Capture the cell that displays the provided text and extract its (x, y) central coordinate. 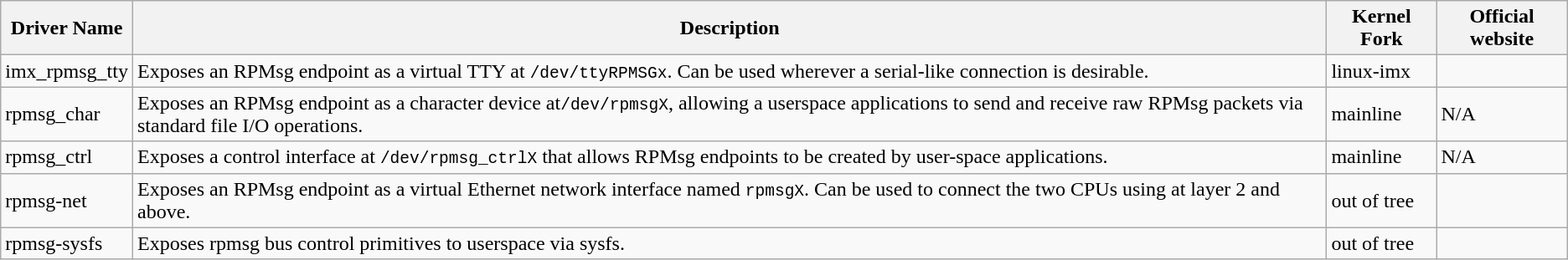
Driver Name (67, 28)
Exposes an RPMsg endpoint as a virtual Ethernet network interface named rpmsgX. Can be used to connect the two CPUs using at layer 2 and above. (729, 201)
rpmsg-sysfs (67, 243)
Kernel Fork (1382, 28)
Exposes a control interface at /dev/rpmsg_ctrlX that allows RPMsg endpoints to be created by user-space applications. (729, 157)
Description (729, 28)
rpmsg_char (67, 114)
Exposes an RPMsg endpoint as a virtual TTY at /dev/ttyRPMSGx. Can be used wherever a serial-like connection is desirable. (729, 71)
imx_rpmsg_tty (67, 71)
Exposes rpmsg bus control primitives to userspace via sysfs. (729, 243)
linux-imx (1382, 71)
rpmsg-net (67, 201)
Official website (1502, 28)
rpmsg_ctrl (67, 157)
